Scan for the cell matching the given text and deliver its (X, Y) coordinate at center. 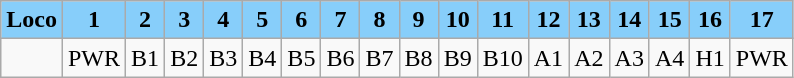
4 (224, 20)
B3 (224, 58)
B4 (262, 58)
B6 (340, 58)
5 (262, 20)
A2 (589, 58)
B1 (146, 58)
7 (340, 20)
B9 (458, 58)
B7 (380, 58)
B10 (502, 58)
2 (146, 20)
H1 (710, 58)
10 (458, 20)
Loco (32, 20)
8 (380, 20)
3 (184, 20)
12 (548, 20)
15 (669, 20)
B5 (302, 58)
B8 (418, 58)
14 (629, 20)
13 (589, 20)
A3 (629, 58)
17 (762, 20)
9 (418, 20)
11 (502, 20)
A4 (669, 58)
6 (302, 20)
A1 (548, 58)
1 (94, 20)
16 (710, 20)
B2 (184, 58)
